Capture the cell that displays the provided text and extract its [X, Y] central coordinate. 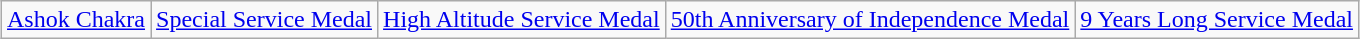
50th Anniversary of Independence Medal [870, 20]
Special Service Medal [264, 20]
High Altitude Service Medal [522, 20]
9 Years Long Service Medal [1217, 20]
Ashok Chakra [76, 20]
